For the text-containing cell, return its midpoint in [x, y] coordinate format. 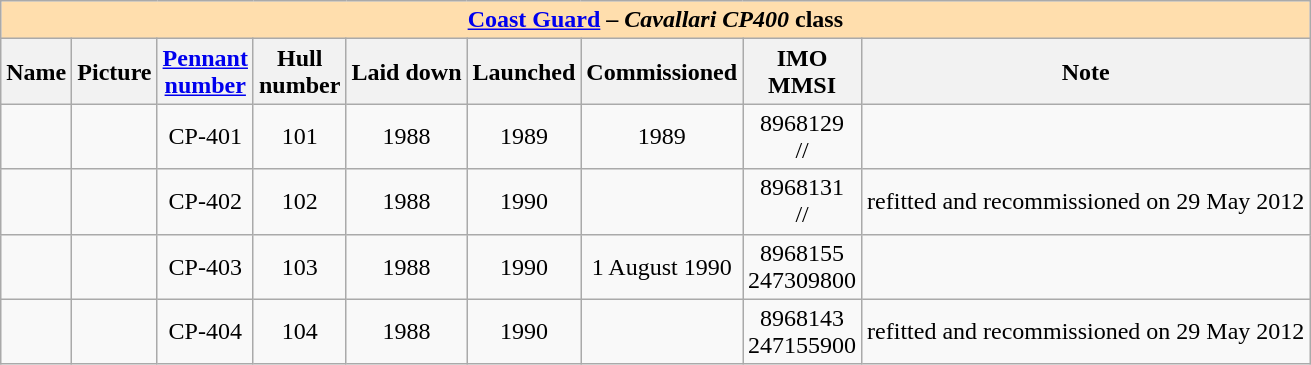
Name [36, 72]
8968143247155900 [802, 332]
Commissioned [662, 72]
CP-403 [205, 266]
8968155247309800 [802, 266]
Coast Guard – Cavallari CP400 class [656, 20]
Hullnumber [299, 72]
CP-401 [205, 136]
Pennantnumber [205, 72]
CP-404 [205, 332]
8968131// [802, 202]
102 [299, 202]
CP-402 [205, 202]
Note [1086, 72]
1 August 1990 [662, 266]
104 [299, 332]
Laid down [406, 72]
101 [299, 136]
Launched [524, 72]
IMOMMSI [802, 72]
103 [299, 266]
Picture [114, 72]
8968129// [802, 136]
